Pinpoint the cell where the given text exists, returning its [X, Y] midpoint coordinate. 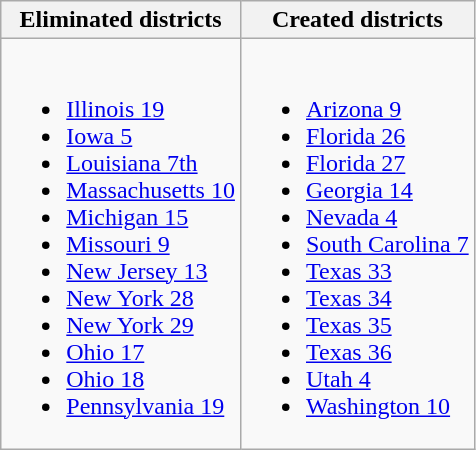
Arizona 9Florida 26Florida 27Georgia 14Nevada 4South Carolina 7Texas 33Texas 34Texas 35Texas 36Utah 4Washington 10 [357, 244]
Eliminated districts [121, 20]
Illinois 19Iowa 5Louisiana 7thMassachusetts 10Michigan 15Missouri 9New Jersey 13New York 28New York 29Ohio 17Ohio 18Pennsylvania 19 [121, 244]
Created districts [357, 20]
